Detect which cell encompasses the target text, then output its (X, Y) center coordinate. 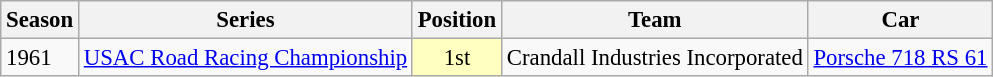
1961 (40, 58)
USAC Road Racing Championship (245, 58)
Team (654, 20)
Season (40, 20)
Porsche 718 RS 61 (900, 58)
Car (900, 20)
Series (245, 20)
1st (456, 58)
Crandall Industries Incorporated (654, 58)
Position (456, 20)
